Determine the (X, Y) coordinate at the center of the cell enclosing the given text.  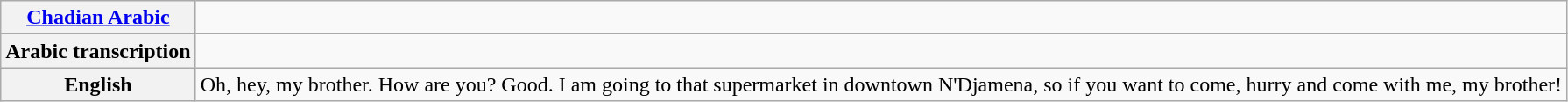
English (98, 84)
Chadian Arabic (98, 18)
Arabic transcription (98, 51)
